Pinpoint the cell where the given text exists, returning its [x, y] midpoint coordinate. 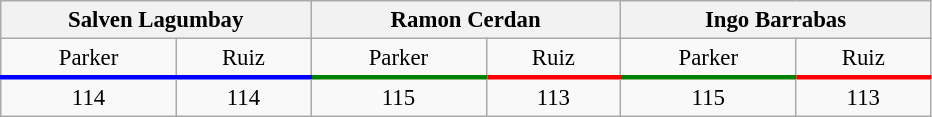
Ingo Barrabas [776, 20]
Ramon Cerdan [466, 20]
Salven Lagumbay [156, 20]
